Return the [x, y] coordinate for the center point of the cell that contains the specified text.  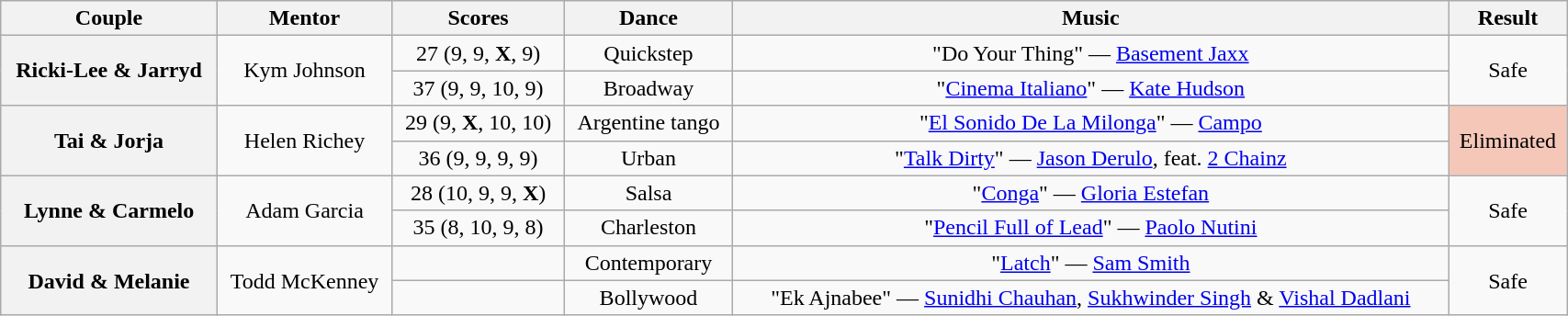
Urban [649, 158]
"Pencil Full of Lead" — Paolo Nutini [1090, 228]
Charleston [649, 228]
Argentine tango [649, 123]
Bollywood [649, 298]
"Do Your Thing" — Basement Jaxx [1090, 53]
35 (8, 10, 9, 8) [479, 228]
"Conga" — Gloria Estefan [1090, 193]
Contemporary [649, 263]
Quickstep [649, 53]
David & Melanie [109, 280]
Dance [649, 18]
"Latch" — Sam Smith [1090, 263]
"Cinema Italiano" — Kate Hudson [1090, 88]
Scores [479, 18]
27 (9, 9, X, 9) [479, 53]
28 (10, 9, 9, X) [479, 193]
Music [1090, 18]
Tai & Jorja [109, 141]
Todd McKenney [304, 280]
29 (9, X, 10, 10) [479, 123]
"Ek Ajnabee" — Sunidhi Chauhan, Sukhwinder Singh & Vishal Dadlani [1090, 298]
Lynne & Carmelo [109, 210]
Mentor [304, 18]
Kym Johnson [304, 71]
36 (9, 9, 9, 9) [479, 158]
"Talk Dirty" — Jason Derulo, feat. 2 Chainz [1090, 158]
Adam Garcia [304, 210]
Result [1507, 18]
37 (9, 9, 10, 9) [479, 88]
Eliminated [1507, 141]
Broadway [649, 88]
Helen Richey [304, 141]
Ricki-Lee & Jarryd [109, 71]
"El Sonido De La Milonga" — Campo [1090, 123]
Couple [109, 18]
Salsa [649, 193]
